Detect which cell encompasses the target text, then output its [x, y] center coordinate. 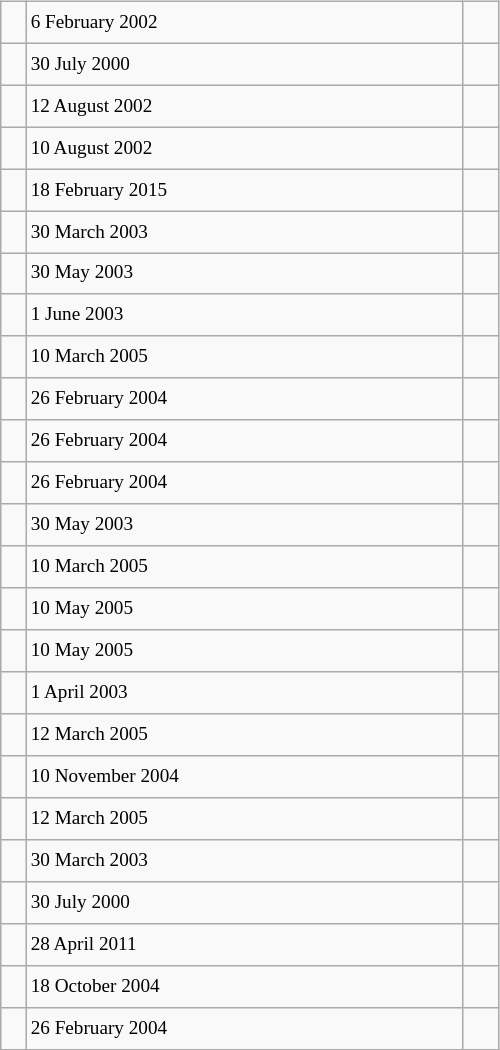
12 August 2002 [244, 106]
1 June 2003 [244, 315]
10 August 2002 [244, 148]
18 October 2004 [244, 986]
18 February 2015 [244, 190]
28 April 2011 [244, 944]
1 April 2003 [244, 693]
6 February 2002 [244, 22]
10 November 2004 [244, 777]
